Search for the cell housing the specified text and yield its (X, Y) center coordinate. 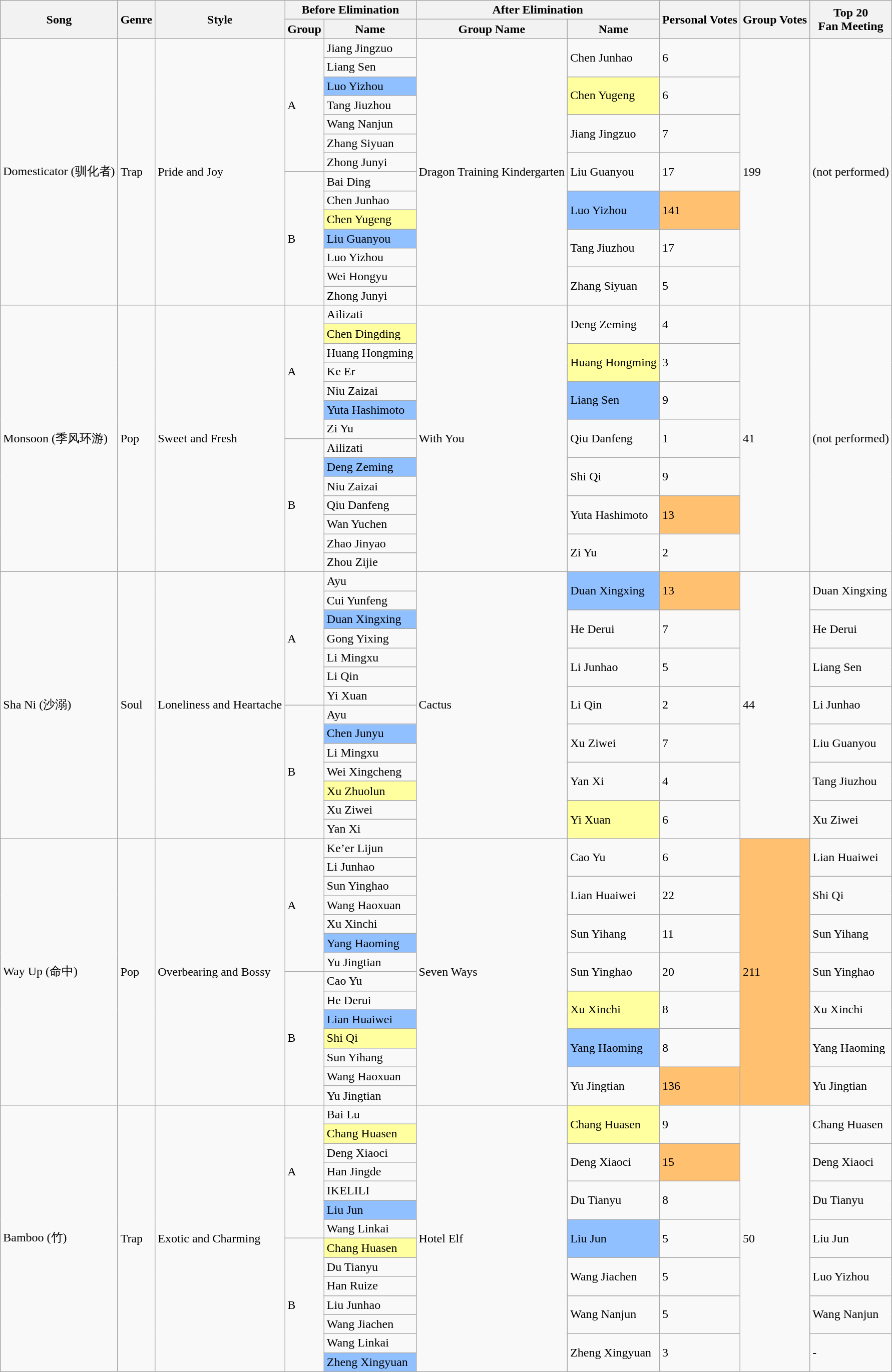
Way Up (命中) (59, 972)
Cactus (492, 706)
Group (304, 29)
Group Votes (775, 20)
Before Elimination (350, 10)
Loneliness and Heartache (220, 706)
211 (775, 972)
Domesticator (驯化者) (59, 172)
Han Jingde (370, 1172)
Bai Ding (370, 181)
Zhou Zijie (370, 562)
Overbearing and Bossy (220, 972)
Bai Lu (370, 1114)
50 (775, 1238)
141 (700, 210)
With You (492, 438)
Chen Junyu (370, 734)
Group Name (492, 29)
136 (700, 1086)
Pride and Joy (220, 172)
Xu Zhuolun (370, 791)
Bamboo (竹) (59, 1238)
Sha Ni (沙溺) (59, 706)
Sweet and Fresh (220, 438)
Top 20Fan Meeting (851, 20)
44 (775, 706)
Exotic and Charming (220, 1238)
11 (700, 934)
Genre (136, 20)
Zhao Jinyao (370, 543)
Wei Hongyu (370, 277)
Liu Junhao (370, 1305)
15 (700, 1162)
Monsoon (季风环游) (59, 438)
- (851, 1352)
Dragon Training Kindergarten (492, 172)
Ke Er (370, 372)
Cui Yunfeng (370, 600)
Style (220, 20)
22 (700, 896)
Wan Yuchen (370, 524)
Han Ruize (370, 1286)
Wei Xingcheng (370, 772)
IKELILI (370, 1191)
1 (700, 438)
Soul (136, 706)
20 (700, 972)
Personal Votes (700, 20)
41 (775, 438)
After Elimination (538, 10)
199 (775, 172)
Gong Yixing (370, 638)
Hotel Elf (492, 1238)
Ke’er Lijun (370, 848)
Song (59, 20)
Seven Ways (492, 972)
Chen Dingding (370, 334)
